Find where the given text appears and provide that cell's center as [x, y] coordinate. 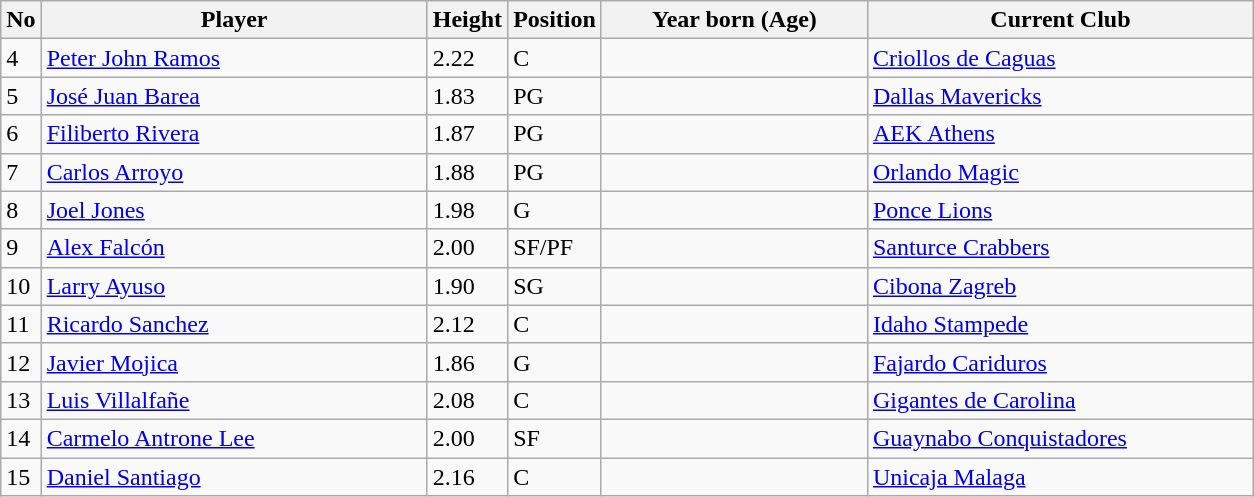
Current Club [1060, 20]
Larry Ayuso [234, 286]
Carmelo Antrone Lee [234, 438]
Ponce Lions [1060, 210]
Alex Falcón [234, 248]
Position [555, 20]
Joel Jones [234, 210]
8 [21, 210]
Criollos de Caguas [1060, 58]
Carlos Arroyo [234, 172]
1.90 [467, 286]
Filiberto Rivera [234, 134]
Javier Mojica [234, 362]
9 [21, 248]
Idaho Stampede [1060, 324]
Luis Villalfañe [234, 400]
15 [21, 477]
5 [21, 96]
1.98 [467, 210]
Cibona Zagreb [1060, 286]
2.08 [467, 400]
SG [555, 286]
1.86 [467, 362]
SF [555, 438]
José Juan Barea [234, 96]
7 [21, 172]
2.12 [467, 324]
Ricardo Sanchez [234, 324]
Player [234, 20]
AEK Athens [1060, 134]
Dallas Mavericks [1060, 96]
Height [467, 20]
10 [21, 286]
SF/PF [555, 248]
No [21, 20]
1.87 [467, 134]
Santurce Crabbers [1060, 248]
1.83 [467, 96]
Orlando Magic [1060, 172]
1.88 [467, 172]
Guaynabo Conquistadores [1060, 438]
Unicaja Malaga [1060, 477]
4 [21, 58]
14 [21, 438]
11 [21, 324]
Daniel Santiago [234, 477]
2.16 [467, 477]
Fajardo Cariduros [1060, 362]
12 [21, 362]
Gigantes de Carolina [1060, 400]
2.22 [467, 58]
6 [21, 134]
13 [21, 400]
Year born (Age) [734, 20]
Peter John Ramos [234, 58]
